Provide the (X, Y) coordinate of the cell's center where the given text is located.  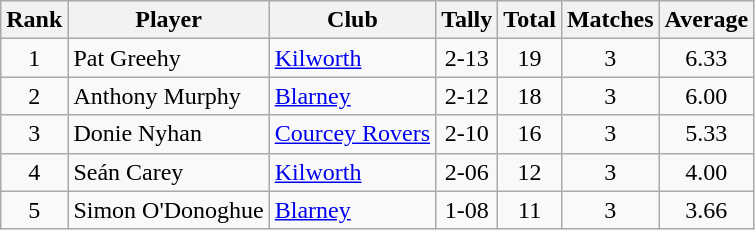
Club (352, 20)
19 (530, 58)
6.00 (706, 96)
6.33 (706, 58)
Courcey Rovers (352, 134)
Pat Greehy (168, 58)
11 (530, 210)
2-13 (467, 58)
Total (530, 20)
5.33 (706, 134)
2-10 (467, 134)
18 (530, 96)
Donie Nyhan (168, 134)
Player (168, 20)
Tally (467, 20)
5 (34, 210)
Matches (610, 20)
2 (34, 96)
Average (706, 20)
1 (34, 58)
Rank (34, 20)
12 (530, 172)
2-12 (467, 96)
Simon O'Donoghue (168, 210)
4.00 (706, 172)
1-08 (467, 210)
3.66 (706, 210)
2-06 (467, 172)
Anthony Murphy (168, 96)
4 (34, 172)
16 (530, 134)
Seán Carey (168, 172)
